Extract the (X, Y) coordinate from the center of the cell holding the provided text.  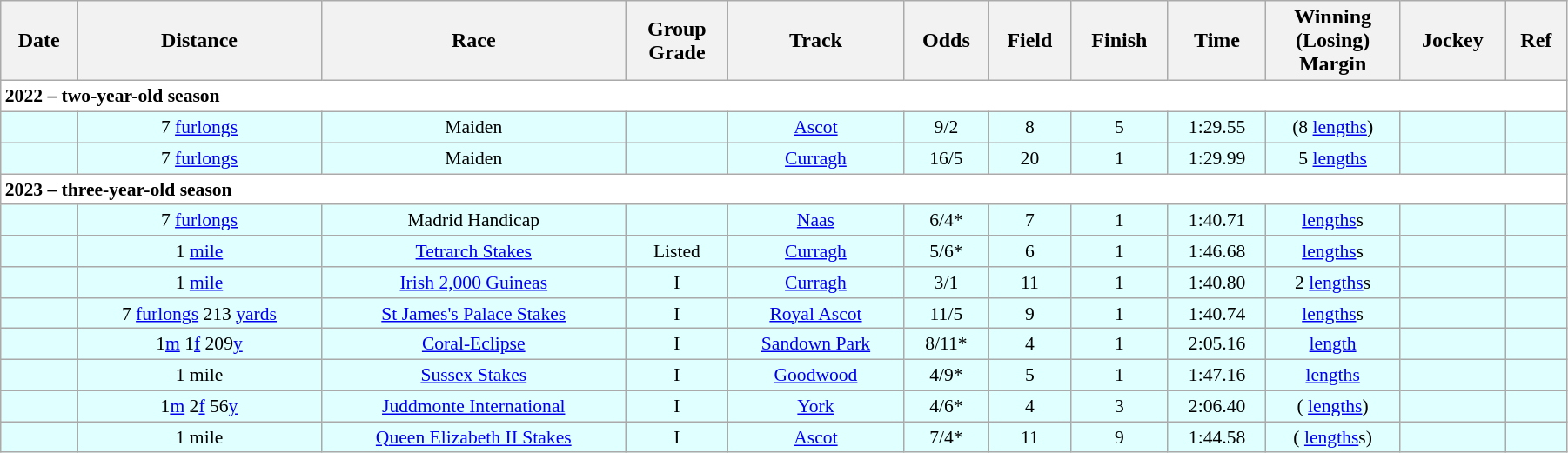
6/4* (946, 220)
20 (1029, 158)
1m 2f 56y (199, 406)
Ref (1536, 41)
4/6* (946, 406)
Coral-Eclipse (473, 344)
Sussex Stakes (473, 375)
6 (1029, 251)
Track (816, 41)
7 furlongs 213 yards (199, 313)
1:40.80 (1216, 283)
length (1333, 344)
Irish 2,000 Guineas (473, 283)
Field (1029, 41)
Time (1216, 41)
5 lengths (1333, 158)
8 (1029, 127)
1:44.58 (1216, 437)
Finish (1119, 41)
7 (1029, 220)
2023 – three-year-old season (784, 190)
1:46.68 (1216, 251)
Royal Ascot (816, 313)
Jockey (1452, 41)
GroupGrade (677, 41)
7/4* (946, 437)
Madrid Handicap (473, 220)
Tetrarch Stakes (473, 251)
(8 lengths) (1333, 127)
4/9* (946, 375)
5/6* (946, 251)
( lengthss) (1333, 437)
Queen Elizabeth II Stakes (473, 437)
16/5 (946, 158)
2:05.16 (1216, 344)
9/2 (946, 127)
2022 – two-year-old season (784, 97)
Naas (816, 220)
1:40.74 (1216, 313)
8/11* (946, 344)
Listed (677, 251)
1:29.99 (1216, 158)
Date (39, 41)
York (816, 406)
11/5 (946, 313)
St James's Palace Stakes (473, 313)
1:47.16 (1216, 375)
Goodwood (816, 375)
lengths (1333, 375)
Odds (946, 41)
1m 1f 209y (199, 344)
1:40.71 (1216, 220)
2:06.40 (1216, 406)
( lengths) (1333, 406)
1:29.55 (1216, 127)
2 lengthss (1333, 283)
Sandown Park (816, 344)
Distance (199, 41)
Race (473, 41)
Winning(Losing)Margin (1333, 41)
3 (1119, 406)
Juddmonte International (473, 406)
3/1 (946, 283)
